Output the (x, y) coordinate of the center of the cell containing the given text.  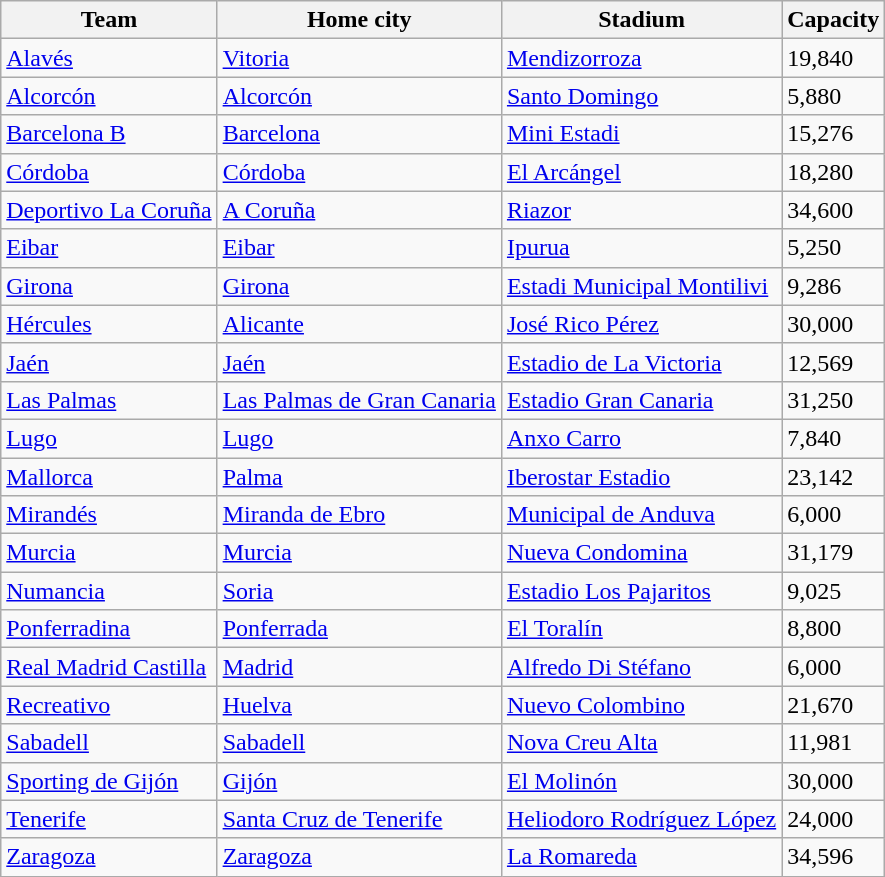
Home city (359, 20)
Soria (359, 591)
Madrid (359, 667)
21,670 (834, 705)
Barcelona B (109, 134)
Real Madrid Castilla (109, 667)
18,280 (834, 172)
23,142 (834, 477)
12,569 (834, 362)
Nuevo Colombino (641, 705)
Vitoria (359, 58)
Riazor (641, 210)
Numancia (109, 591)
Tenerife (109, 819)
Alavés (109, 58)
A Coruña (359, 210)
Stadium (641, 20)
8,800 (834, 629)
Santo Domingo (641, 96)
Estadio de La Victoria (641, 362)
La Romareda (641, 857)
Estadio Gran Canaria (641, 400)
Barcelona (359, 134)
Recreativo (109, 705)
Huelva (359, 705)
Ponferradina (109, 629)
34,596 (834, 857)
Heliodoro Rodríguez López (641, 819)
Las Palmas de Gran Canaria (359, 400)
Miranda de Ebro (359, 515)
11,981 (834, 743)
José Rico Pérez (641, 324)
Iberostar Estadio (641, 477)
15,276 (834, 134)
El Arcángel (641, 172)
El Molinón (641, 781)
Nova Creu Alta (641, 743)
31,250 (834, 400)
Alfredo Di Stéfano (641, 667)
El Toralín (641, 629)
Estadio Los Pajaritos (641, 591)
Mirandés (109, 515)
Mendizorroza (641, 58)
Mini Estadi (641, 134)
Alicante (359, 324)
Sporting de Gijón (109, 781)
7,840 (834, 438)
19,840 (834, 58)
Ponferrada (359, 629)
Estadi Municipal Montilivi (641, 286)
Gijón (359, 781)
24,000 (834, 819)
Palma (359, 477)
Las Palmas (109, 400)
Deportivo La Coruña (109, 210)
Nueva Condomina (641, 553)
Team (109, 20)
9,025 (834, 591)
Santa Cruz de Tenerife (359, 819)
Ipurua (641, 248)
5,250 (834, 248)
Hércules (109, 324)
Municipal de Anduva (641, 515)
Anxo Carro (641, 438)
5,880 (834, 96)
31,179 (834, 553)
Mallorca (109, 477)
34,600 (834, 210)
Capacity (834, 20)
9,286 (834, 286)
